Locate the cell with the specified text and output its (x, y) center coordinate. 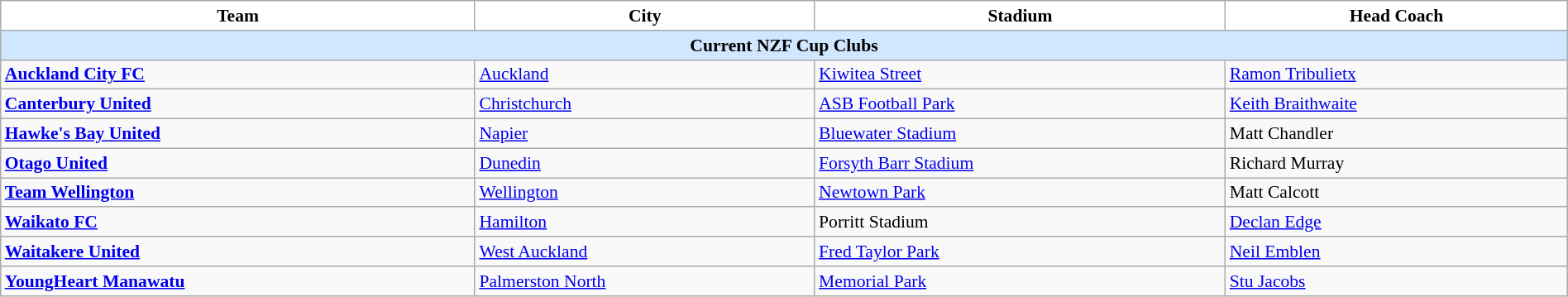
Canterbury United (238, 104)
Head Coach (1397, 16)
Fred Taylor Park (1021, 251)
Ramon Tribulietx (1397, 74)
Declan Edge (1397, 223)
Palmerston North (645, 281)
Current NZF Cup Clubs (784, 46)
Kiwitea Street (1021, 74)
Team Wellington (238, 193)
Waikato FC (238, 223)
Keith Braithwaite (1397, 104)
Team (238, 16)
Otago United (238, 163)
Matt Chandler (1397, 134)
Bluewater Stadium (1021, 134)
Christchurch (645, 104)
City (645, 16)
Hamilton (645, 223)
Neil Emblen (1397, 251)
Forsyth Barr Stadium (1021, 163)
West Auckland (645, 251)
Napier (645, 134)
Newtown Park (1021, 193)
YoungHeart Manawatu (238, 281)
Waitakere United (238, 251)
Stu Jacobs (1397, 281)
Auckland (645, 74)
Dunedin (645, 163)
Stadium (1021, 16)
Hawke's Bay United (238, 134)
Porritt Stadium (1021, 223)
Matt Calcott (1397, 193)
Richard Murray (1397, 163)
Wellington (645, 193)
Auckland City FC (238, 74)
Memorial Park (1021, 281)
ASB Football Park (1021, 104)
